For the text-containing cell, return its midpoint in [X, Y] coordinate format. 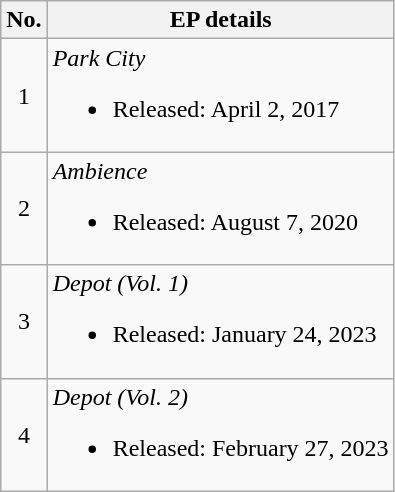
EP details [220, 20]
AmbienceReleased: August 7, 2020 [220, 208]
3 [24, 322]
Depot (Vol. 1)Released: January 24, 2023 [220, 322]
No. [24, 20]
2 [24, 208]
Park CityReleased: April 2, 2017 [220, 96]
4 [24, 434]
1 [24, 96]
Depot (Vol. 2)Released: February 27, 2023 [220, 434]
